Scan for the cell matching the given text and deliver its [X, Y] coordinate at center. 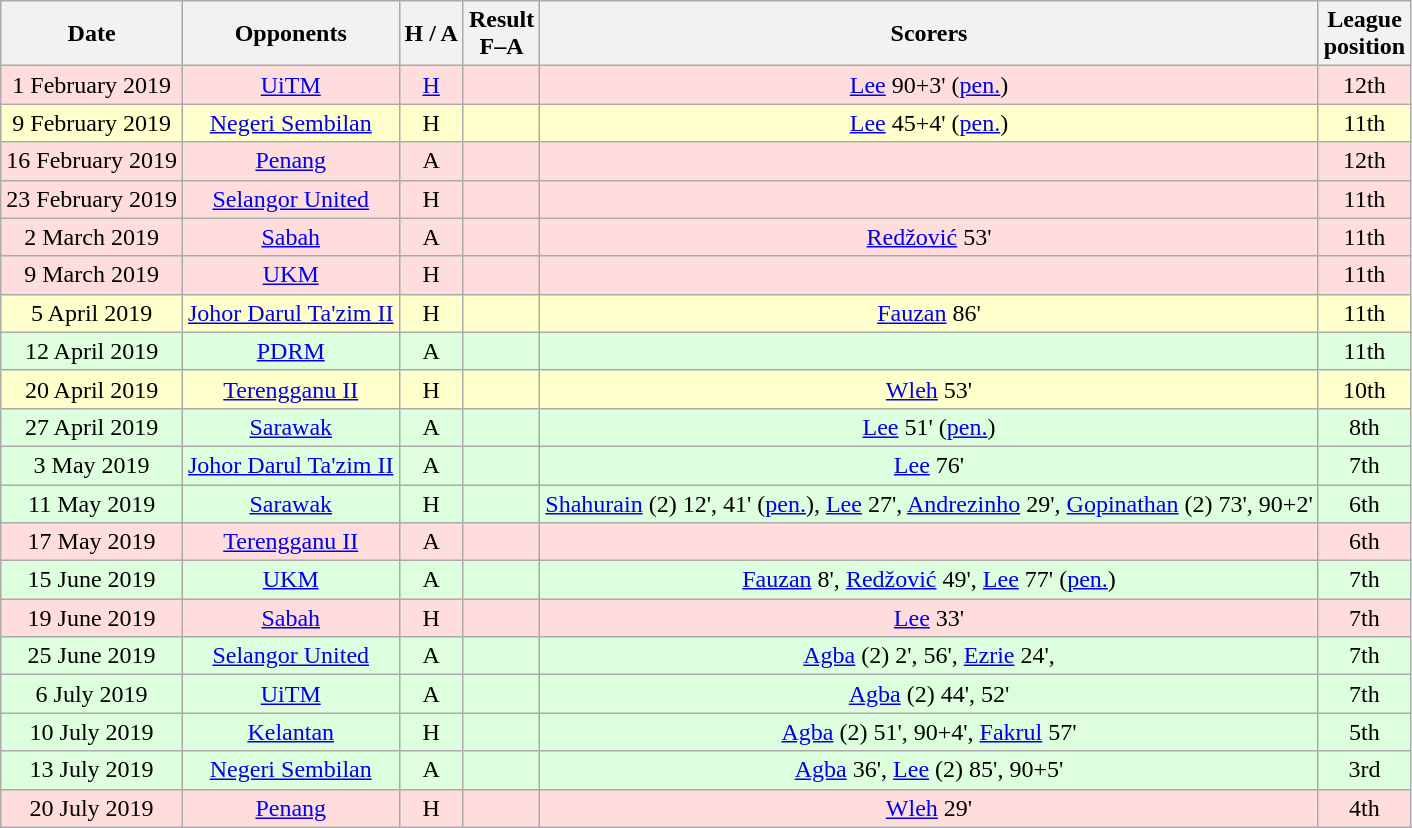
10th [1364, 389]
Kelantan [290, 732]
Fauzan 86' [929, 313]
15 June 2019 [92, 580]
8th [1364, 427]
Lee 90+3' (pen.) [929, 85]
Agba (2) 44', 52' [929, 694]
Lee 45+4' (pen.) [929, 123]
17 May 2019 [92, 542]
10 July 2019 [92, 732]
9 February 2019 [92, 123]
20 July 2019 [92, 808]
Lee 76' [929, 465]
Leagueposition [1364, 34]
Fauzan 8', Redžović 49', Lee 77' (pen.) [929, 580]
Redžović 53' [929, 237]
20 April 2019 [92, 389]
Lee 33' [929, 618]
ResultF–A [501, 34]
Opponents [290, 34]
25 June 2019 [92, 656]
19 June 2019 [92, 618]
6 July 2019 [92, 694]
Shahurain (2) 12', 41' (pen.), Lee 27', Andrezinho 29', Gopinathan (2) 73', 90+2' [929, 503]
Agba (2) 2', 56', Ezrie 24', [929, 656]
Wleh 53' [929, 389]
5 April 2019 [92, 313]
3rd [1364, 770]
Agba 36', Lee (2) 85', 90+5' [929, 770]
Agba (2) 51', 90+4', Fakrul 57' [929, 732]
13 July 2019 [92, 770]
9 March 2019 [92, 275]
11 May 2019 [92, 503]
3 May 2019 [92, 465]
H / A [431, 34]
2 March 2019 [92, 237]
1 February 2019 [92, 85]
Date [92, 34]
16 February 2019 [92, 161]
Wleh 29' [929, 808]
PDRM [290, 351]
4th [1364, 808]
5th [1364, 732]
Lee 51' (pen.) [929, 427]
Scorers [929, 34]
12 April 2019 [92, 351]
27 April 2019 [92, 427]
23 February 2019 [92, 199]
